Determine the (x, y) coordinate at the center of the cell enclosing the given text.  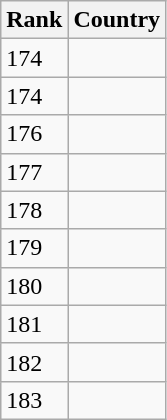
181 (34, 324)
180 (34, 286)
178 (34, 210)
176 (34, 134)
177 (34, 172)
182 (34, 362)
179 (34, 248)
183 (34, 400)
Rank (34, 20)
Country (117, 20)
